Return [X, Y] of the center of cell containing provided text 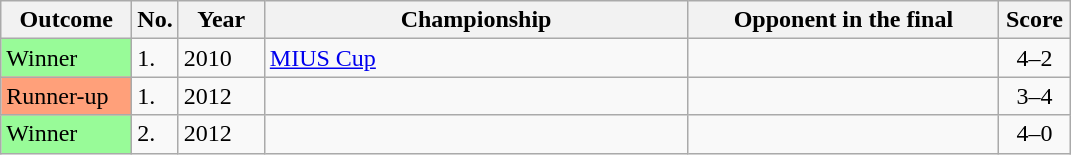
Year [221, 20]
Runner-up [66, 96]
Outcome [66, 20]
No. [155, 20]
Opponent in the final [844, 20]
3–4 [1034, 96]
MIUS Cup [476, 58]
4–0 [1034, 134]
2010 [221, 58]
4–2 [1034, 58]
Score [1034, 20]
Championship [476, 20]
2. [155, 134]
